Pinpoint the cell where the given text exists, returning its [x, y] midpoint coordinate. 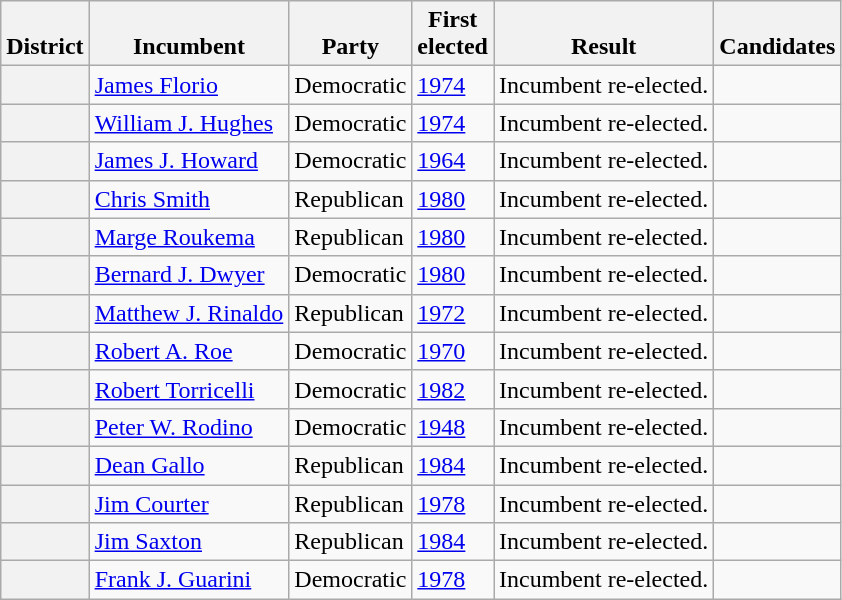
1964 [453, 161]
James J. Howard [189, 161]
Marge Roukema [189, 237]
Firstelected [453, 34]
Jim Courter [189, 503]
Matthew J. Rinaldo [189, 313]
Robert A. Roe [189, 351]
1948 [453, 427]
Robert Torricelli [189, 389]
Result [604, 34]
Dean Gallo [189, 465]
Frank J. Guarini [189, 580]
Party [350, 34]
1972 [453, 313]
Incumbent [189, 34]
James Florio [189, 85]
Bernard J. Dwyer [189, 275]
Jim Saxton [189, 542]
1970 [453, 351]
William J. Hughes [189, 123]
Candidates [778, 34]
Peter W. Rodino [189, 427]
District [45, 34]
Chris Smith [189, 199]
1982 [453, 389]
